Locate the cell with the specified text and output its [X, Y] center coordinate. 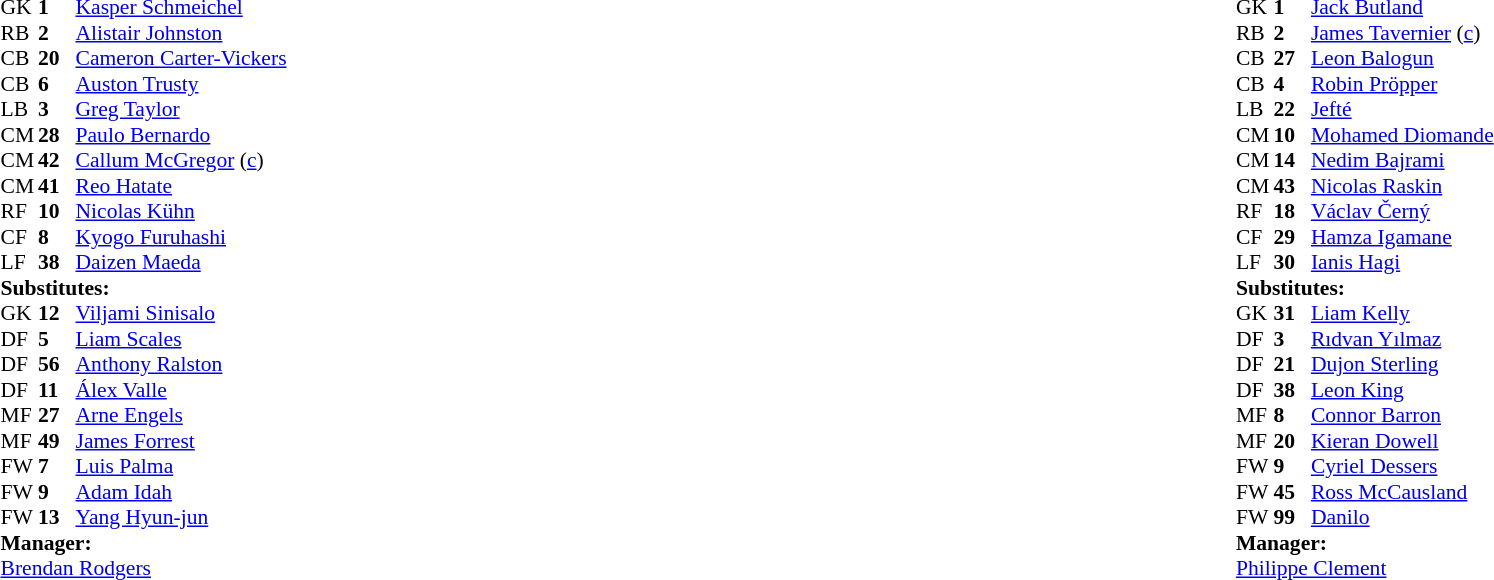
Luis Palma [182, 467]
Callum McGregor (c) [182, 161]
99 [1292, 517]
James Tavernier (c) [1402, 33]
11 [57, 390]
Arne Engels [182, 415]
45 [1292, 492]
43 [1292, 186]
Nicolas Raskin [1402, 186]
5 [57, 339]
Yang Hyun-jun [182, 517]
Ross McCausland [1402, 492]
Kieran Dowell [1402, 441]
28 [57, 135]
Daizen Maeda [182, 263]
Anthony Ralston [182, 365]
21 [1292, 365]
Liam Kelly [1402, 313]
Auston Trusty [182, 84]
Liam Scales [182, 339]
Robin Pröpper [1402, 84]
Leon Balogun [1402, 59]
29 [1292, 237]
22 [1292, 109]
Nicolas Kühn [182, 211]
Reo Hatate [182, 186]
7 [57, 467]
Jefté [1402, 109]
Cameron Carter-Vickers [182, 59]
13 [57, 517]
Adam Idah [182, 492]
30 [1292, 263]
Ianis Hagi [1402, 263]
Mohamed Diomande [1402, 135]
56 [57, 365]
Álex Valle [182, 390]
Kyogo Furuhashi [182, 237]
31 [1292, 313]
Paulo Bernardo [182, 135]
Connor Barron [1402, 415]
Greg Taylor [182, 109]
Viljami Sinisalo [182, 313]
49 [57, 441]
James Forrest [182, 441]
4 [1292, 84]
Danilo [1402, 517]
Alistair Johnston [182, 33]
18 [1292, 211]
41 [57, 186]
Cyriel Dessers [1402, 467]
Dujon Sterling [1402, 365]
Rıdvan Yılmaz [1402, 339]
6 [57, 84]
14 [1292, 161]
Leon King [1402, 390]
12 [57, 313]
Nedim Bajrami [1402, 161]
42 [57, 161]
Václav Černý [1402, 211]
Hamza Igamane [1402, 237]
